From the cell containing the given text, extract its center point as (x, y) coordinate. 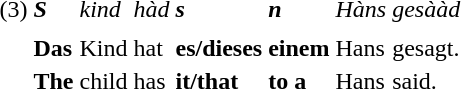
hat (152, 48)
Das (54, 48)
Kind (104, 48)
Hans (361, 48)
es/dieses (219, 48)
einem (299, 48)
